Return (X, Y) of the center of cell containing provided text 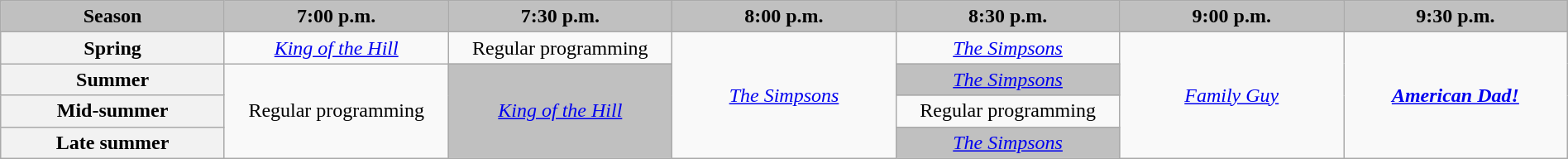
9:00 p.m. (1232, 17)
Season (112, 17)
Mid-summer (112, 111)
9:30 p.m. (1456, 17)
Summer (112, 79)
Late summer (112, 142)
Family Guy (1232, 95)
Spring (112, 48)
7:30 p.m. (561, 17)
8:30 p.m. (1007, 17)
7:00 p.m. (336, 17)
8:00 p.m. (784, 17)
American Dad! (1456, 95)
